Return the (X, Y) coordinate for the center point of the cell that contains the specified text.  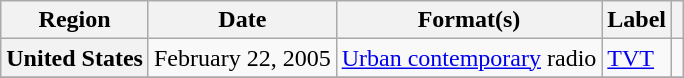
Urban contemporary radio (469, 58)
Region (75, 20)
Date (242, 20)
Label (637, 20)
United States (75, 58)
Format(s) (469, 20)
TVT (637, 58)
February 22, 2005 (242, 58)
